Scan for the cell matching the given text and deliver its (X, Y) coordinate at center. 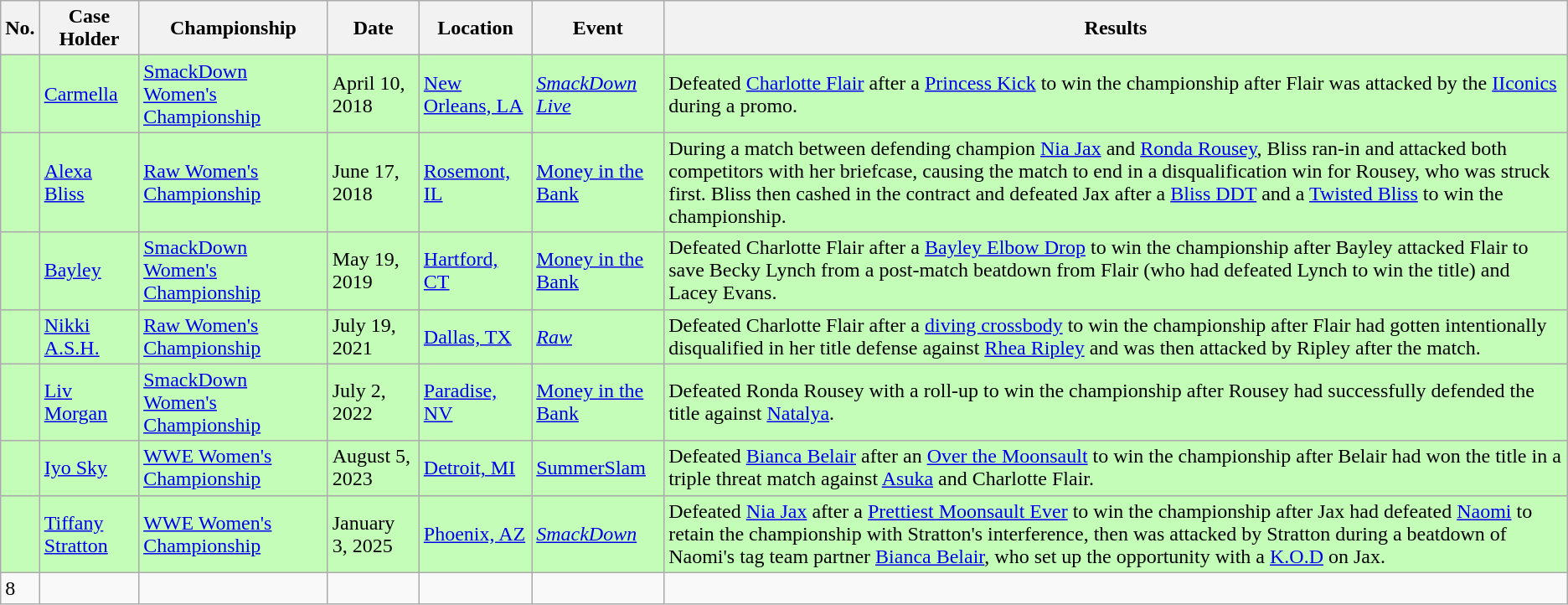
July 19, 2021 (374, 337)
Detroit, MI (475, 468)
Raw (598, 337)
Tiffany Stratton (89, 534)
Location (475, 28)
Defeated Ronda Rousey with a roll-up to win the championship after Rousey had successfully defended the title against Natalya. (1116, 402)
Defeated Charlotte Flair after a Princess Kick to win the championship after Flair was attacked by the IIconics during a promo. (1116, 94)
Iyo Sky (89, 468)
Carmella (89, 94)
Paradise, NV (475, 402)
SmackDown (598, 534)
Rosemont, IL (475, 183)
Phoenix, AZ (475, 534)
Case Holder (89, 28)
Dallas, TX (475, 337)
Liv Morgan (89, 402)
Results (1116, 28)
January 3, 2025 (374, 534)
August 5, 2023 (374, 468)
SummerSlam (598, 468)
SmackDown Live (598, 94)
April 10, 2018 (374, 94)
Alexa Bliss (89, 183)
Date (374, 28)
Bayley (89, 271)
Nikki A.S.H. (89, 337)
Hartford, CT (475, 271)
8 (20, 588)
May 19, 2019 (374, 271)
No. (20, 28)
July 2, 2022 (374, 402)
June 17, 2018 (374, 183)
New Orleans, LA (475, 94)
Championship (234, 28)
Event (598, 28)
